Locate the cell with the specified text and output its (X, Y) center coordinate. 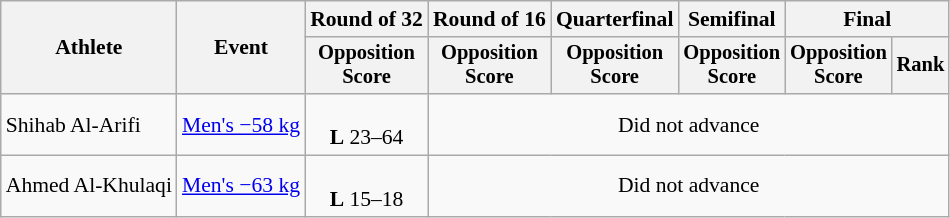
Round of 32 (366, 19)
L 23–64 (366, 124)
Athlete (89, 48)
Rank (921, 66)
Event (241, 48)
Quarterfinal (615, 19)
Final (867, 19)
Ahmed Al-Khulaqi (89, 186)
Men's −58 kg (241, 124)
Round of 16 (490, 19)
Semifinal (732, 19)
Men's −63 kg (241, 186)
L 15–18 (366, 186)
Shihab Al-Arifi (89, 124)
